Pinpoint the cell where the given text exists, returning its (X, Y) midpoint coordinate. 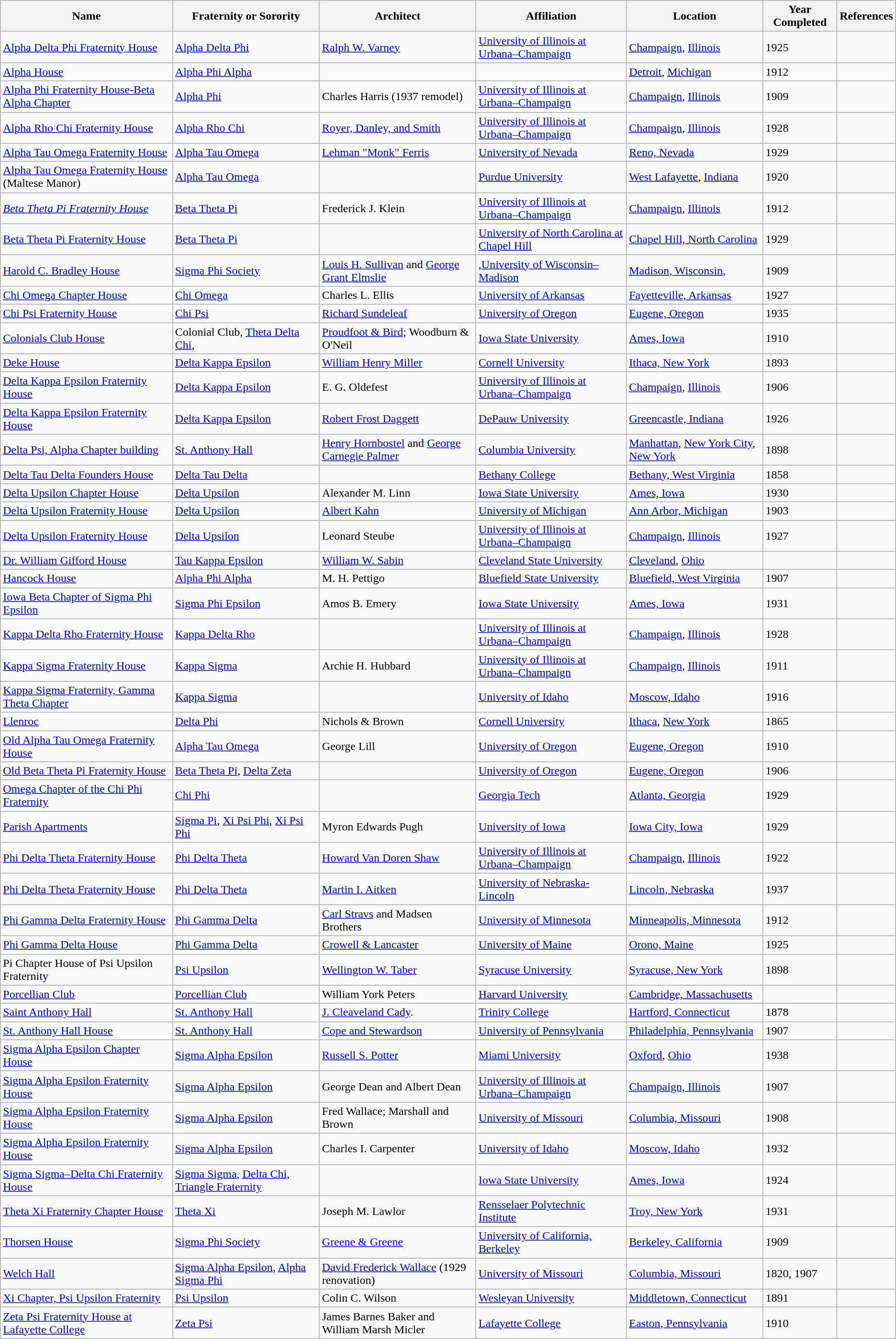
Lafayette College (551, 1323)
Chi Omega (246, 295)
West Lafayette, Indiana (695, 177)
Henry Hornbostel and George Carnegie Palmer (397, 450)
Louis H. Sullivan and George Grant Elmslie (397, 270)
Theta Xi (246, 1212)
University of Nevada (551, 152)
Sigma Pi, Xi Psi Phi, Xi Psi Phi (246, 827)
University of Arkansas (551, 295)
Bethany College (551, 475)
M. H. Pettigo (397, 579)
University of Nebraska-Lincoln (551, 889)
Trinity College (551, 1012)
Manhattan, New York City, New York (695, 450)
1908 (800, 1118)
Charles L. Ellis (397, 295)
Sigma Sigma–Delta Chi Fraternity House (87, 1180)
University of Minnesota (551, 920)
Llenroc (87, 721)
1937 (800, 889)
1930 (800, 493)
Sigma Phi Epsilon (246, 603)
Fraternity or Sorority (246, 16)
Greencastle, Indiana (695, 419)
George Dean and Albert Dean (397, 1086)
Affiliation (551, 16)
Colonial Club, Theta Delta Chi, (246, 338)
George Lill (397, 746)
Carl Stravs and Madsen Brothers (397, 920)
Royer, Danley, and Smith (397, 127)
Kappa Delta Rho Fraternity House (87, 634)
Zeta Psi (246, 1323)
Zeta Psi Fraternity House at Lafayette College (87, 1323)
Alexander M. Linn (397, 493)
Fred Wallace; Marshall and Brown (397, 1118)
1924 (800, 1180)
1903 (800, 511)
1891 (800, 1298)
Bethany, West Virginia (695, 475)
Chi Psi Fraternity House (87, 313)
Syracuse, New York (695, 969)
Robert Frost Daggett (397, 419)
Kappa Delta Rho (246, 634)
Xi Chapter, Psi Upsilon Fraternity (87, 1298)
Iowa Beta Chapter of Sigma Phi Epsilon (87, 603)
Bluefield, West Virginia (695, 579)
University of Maine (551, 945)
Sigma Alpha Epsilon Chapter House (87, 1055)
Philadelphia, Pennsylvania (695, 1031)
William Henry Miller (397, 363)
Middletown, Connecticut (695, 1298)
David Frederick Wallace (1929 renovation) (397, 1274)
Parish Apartments (87, 827)
Leonard Steube (397, 535)
Delta Psi, Alpha Chapter building (87, 450)
Detroit, Michigan (695, 72)
,University of Wisconsin–Madison (551, 270)
Lehman "Monk" Ferris (397, 152)
Delta Tau Delta Founders House (87, 475)
Ann Arbor, Michigan (695, 511)
Harvard University (551, 994)
Year Completed (800, 16)
1916 (800, 696)
Chi Omega Chapter House (87, 295)
Columbia University (551, 450)
Fayetteville, Arkansas (695, 295)
Location (695, 16)
Nichols & Brown (397, 721)
Colonials Club House (87, 338)
1878 (800, 1012)
St. Anthony Hall House (87, 1031)
Martin I. Aitken (397, 889)
1926 (800, 419)
Frederick J. Klein (397, 208)
Atlanta, Georgia (695, 796)
Wesleyan University (551, 1298)
Minneapolis, Minnesota (695, 920)
Welch Hall (87, 1274)
Proudfoot & Bird; Woodburn & O'Neil (397, 338)
Russell S. Potter (397, 1055)
Alpha Delta Phi Fraternity House (87, 47)
Alpha House (87, 72)
Alpha Phi Fraternity House-Beta Alpha Chapter (87, 97)
1932 (800, 1148)
Amos B. Emery (397, 603)
Alpha Tau Omega Fraternity House (87, 152)
Sigma Alpha Epsilon, Alpha Sigma Phi (246, 1274)
Kappa Sigma Fraternity House (87, 666)
1935 (800, 313)
Greene & Greene (397, 1242)
William W. Sabin (397, 560)
References (866, 16)
Berkeley, California (695, 1242)
Archie H. Hubbard (397, 666)
Bluefield State University (551, 579)
Alpha Rho Chi Fraternity House (87, 127)
Purdue University (551, 177)
Easton, Pennsylvania (695, 1323)
Old Beta Theta Pi Fraternity House (87, 771)
Alpha Delta Phi (246, 47)
1858 (800, 475)
Georgia Tech (551, 796)
1820, 1907 (800, 1274)
Charles I. Carpenter (397, 1148)
William York Peters (397, 994)
Alpha Rho Chi (246, 127)
Kappa Sigma Fraternity, Gamma Theta Chapter (87, 696)
Rensselaer Polytechnic Institute (551, 1212)
Old Alpha Tau Omega Fraternity House (87, 746)
Charles Harris (1937 remodel) (397, 97)
1911 (800, 666)
Lincoln, Nebraska (695, 889)
Delta Phi (246, 721)
1893 (800, 363)
Harold C. Bradley House (87, 270)
Howard Van Doren Shaw (397, 858)
Reno, Nevada (695, 152)
Phi Gamma Delta Fraternity House (87, 920)
Delta Upsilon Chapter House (87, 493)
Alpha Phi (246, 97)
Thorsen House (87, 1242)
University of Iowa (551, 827)
Hancock House (87, 579)
Albert Kahn (397, 511)
Pi Chapter House of Psi Upsilon Fraternity (87, 969)
Orono, Maine (695, 945)
Iowa City, Iowa (695, 827)
Miami University (551, 1055)
Deke House (87, 363)
1938 (800, 1055)
Beta Theta Pi, Delta Zeta (246, 771)
1865 (800, 721)
Cope and Stewardson (397, 1031)
Name (87, 16)
Oxford, Ohio (695, 1055)
Cambridge, Massachusetts (695, 994)
Dr. William Gifford House (87, 560)
Tau Kappa Epsilon (246, 560)
Saint Anthony Hall (87, 1012)
University of North Carolina at Chapel Hill (551, 239)
Chapel Hill, North Carolina (695, 239)
Cleveland State University (551, 560)
Phi Gamma Delta House (87, 945)
University of Pennsylvania (551, 1031)
Richard Sundeleaf (397, 313)
Delta Tau Delta (246, 475)
Madison, Wisconsin, (695, 270)
Chi Phi (246, 796)
University of California, Berkeley (551, 1242)
E. G. Oldefest (397, 388)
Myron Edwards Pugh (397, 827)
Colin C. Wilson (397, 1298)
Alpha Tau Omega Fraternity House (Maltese Manor) (87, 177)
1922 (800, 858)
Sigma Sigma, Delta Chi, Triangle Fraternity (246, 1180)
Architect (397, 16)
University of Michigan (551, 511)
Troy, New York (695, 1212)
1920 (800, 177)
Theta Xi Fraternity Chapter House (87, 1212)
Chi Psi (246, 313)
Hartford, Connecticut (695, 1012)
Wellington W. Taber (397, 969)
Omega Chapter of the Chi Phi Fraternity (87, 796)
DePauw University (551, 419)
Joseph M. Lawlor (397, 1212)
Cleveland, Ohio (695, 560)
James Barnes Baker and William Marsh Micler (397, 1323)
J. Cleaveland Cady. (397, 1012)
Crowell & Lancaster (397, 945)
Syracuse University (551, 969)
Ralph W. Varney (397, 47)
